Capture the cell that displays the provided text and extract its (X, Y) central coordinate. 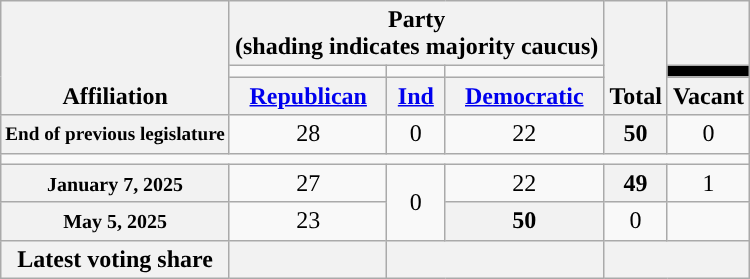
Ind (416, 96)
49 (636, 183)
May 5, 2025 (116, 221)
28 (308, 134)
1 (708, 183)
Vacant (708, 96)
January 7, 2025 (116, 183)
Total (636, 58)
23 (308, 221)
Latest voting share (116, 259)
Party (shading indicates majority caucus) (416, 34)
Democratic (524, 96)
27 (308, 183)
Republican (308, 96)
End of previous legislature (116, 134)
Affiliation (116, 58)
